Output the [x, y] coordinate of the center of the cell containing the given text.  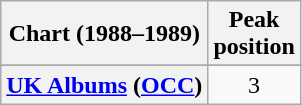
3 [254, 85]
UK Albums (OCC) [104, 85]
Chart (1988–1989) [104, 34]
Peakposition [254, 34]
